Scan for the cell matching the given text and deliver its (x, y) coordinate at center. 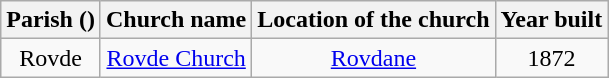
Rovdane (374, 58)
Year built (552, 20)
1872 (552, 58)
Rovde (51, 58)
Church name (176, 20)
Location of the church (374, 20)
Rovde Church (176, 58)
Parish () (51, 20)
